Provide the [x, y] coordinate of the cell's center where the given text is located.  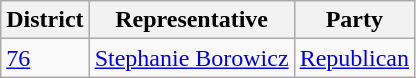
76 [45, 58]
Republican [354, 58]
Representative [192, 20]
Party [354, 20]
Stephanie Borowicz [192, 58]
District [45, 20]
